Provide the (x, y) coordinate of the cell's center where the given text is located.  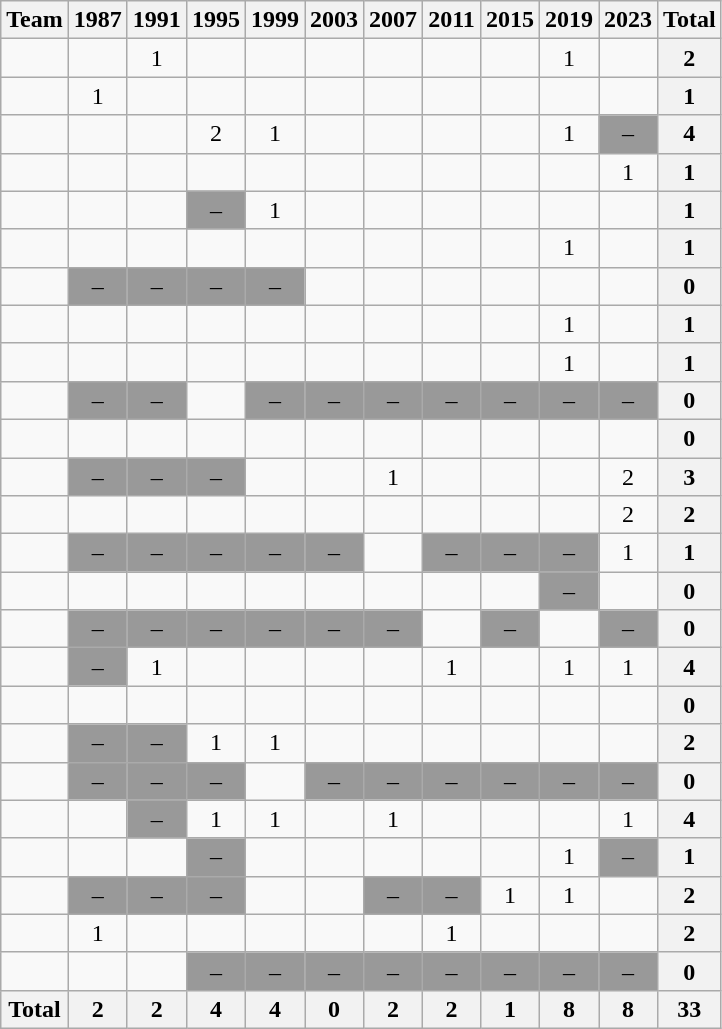
2015 (510, 20)
2007 (394, 20)
2019 (568, 20)
2023 (628, 20)
Team (35, 20)
2003 (334, 20)
3 (690, 477)
1987 (98, 20)
1991 (156, 20)
33 (690, 1009)
2011 (452, 20)
1995 (216, 20)
1999 (274, 20)
